For the text-containing cell, return its midpoint in [x, y] coordinate format. 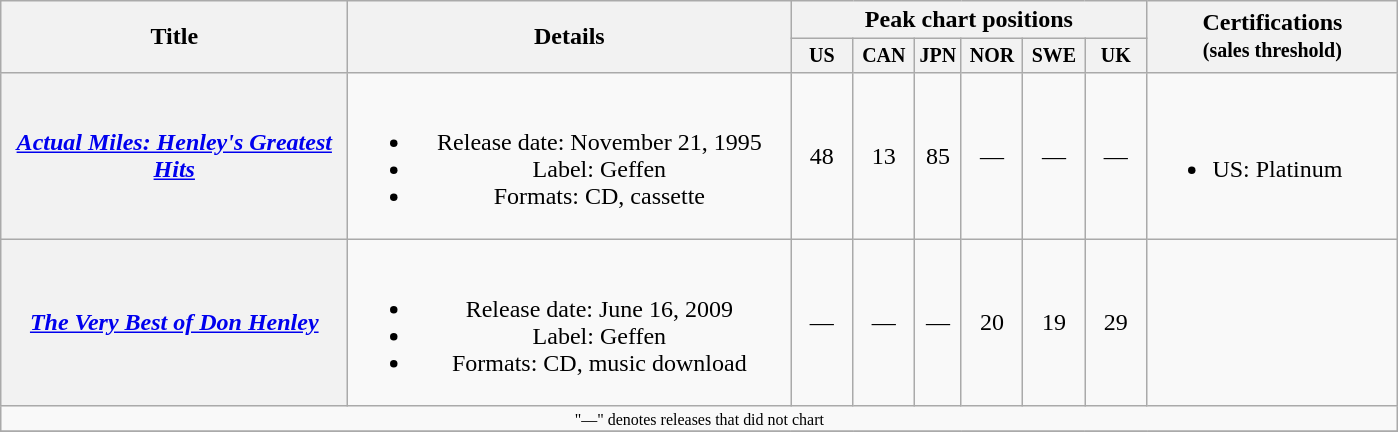
UK [1116, 56]
NOR [992, 56]
20 [992, 322]
Release date: November 21, 1995Label: GeffenFormats: CD, cassette [570, 156]
29 [1116, 322]
Release date: June 16, 2009Label: GeffenFormats: CD, music download [570, 322]
13 [884, 156]
JPN [938, 56]
CAN [884, 56]
The Very Best of Don Henley [174, 322]
US: Platinum [1272, 156]
Details [570, 37]
48 [822, 156]
"—" denotes releases that did not chart [700, 418]
US [822, 56]
Certifications(sales threshold) [1272, 37]
85 [938, 156]
Actual Miles: Henley's Greatest Hits [174, 156]
19 [1054, 322]
Peak chart positions [969, 20]
SWE [1054, 56]
Title [174, 37]
